Search for the cell housing the specified text and yield its (x, y) center coordinate. 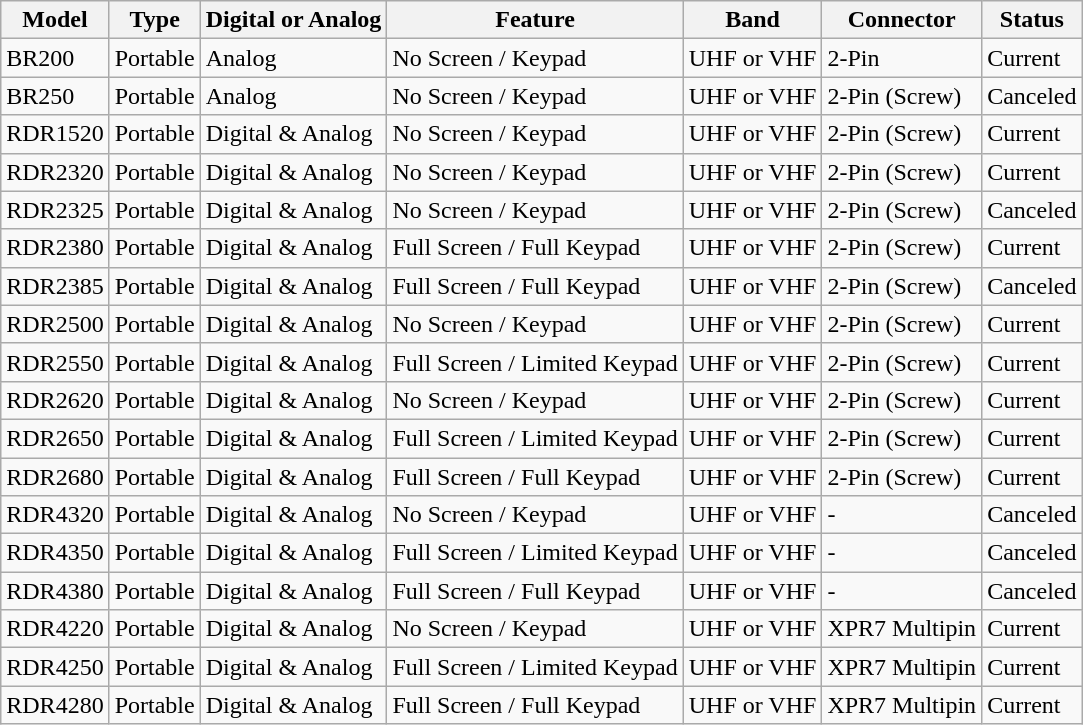
Connector (902, 20)
RDR2550 (55, 362)
RDR2680 (55, 477)
RDR2320 (55, 172)
Status (1032, 20)
RDR4320 (55, 515)
BR250 (55, 96)
RDR2380 (55, 248)
RDR2325 (55, 210)
RDR4280 (55, 705)
RDR1520 (55, 134)
RDR4220 (55, 629)
Feature (535, 20)
RDR2650 (55, 438)
Type (154, 20)
BR200 (55, 58)
Model (55, 20)
RDR4350 (55, 553)
2-Pin (902, 58)
Band (752, 20)
Digital or Analog (294, 20)
RDR4250 (55, 667)
RDR2620 (55, 400)
RDR4380 (55, 591)
RDR2500 (55, 324)
RDR2385 (55, 286)
